Return (X, Y) of the center of cell containing provided text 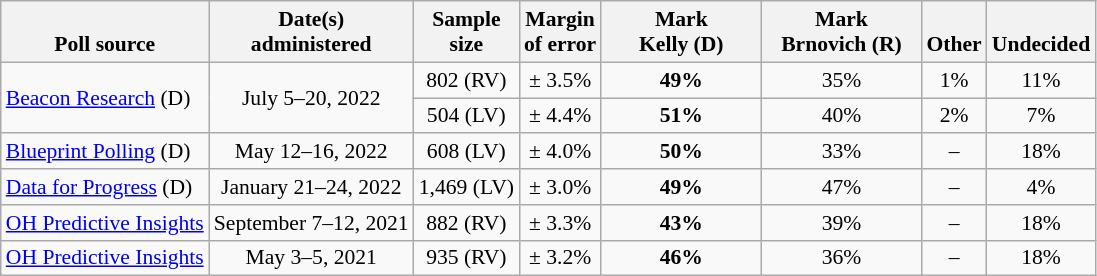
July 5–20, 2022 (312, 98)
33% (841, 152)
Marginof error (560, 32)
January 21–24, 2022 (312, 187)
Blueprint Polling (D) (105, 152)
43% (681, 223)
± 3.2% (560, 258)
39% (841, 223)
50% (681, 152)
± 4.4% (560, 116)
MarkKelly (D) (681, 32)
September 7–12, 2021 (312, 223)
± 3.5% (560, 80)
Date(s)administered (312, 32)
2% (954, 116)
May 12–16, 2022 (312, 152)
36% (841, 258)
± 3.0% (560, 187)
Beacon Research (D) (105, 98)
1,469 (LV) (466, 187)
40% (841, 116)
± 3.3% (560, 223)
Undecided (1041, 32)
608 (LV) (466, 152)
11% (1041, 80)
882 (RV) (466, 223)
802 (RV) (466, 80)
47% (841, 187)
± 4.0% (560, 152)
35% (841, 80)
504 (LV) (466, 116)
7% (1041, 116)
1% (954, 80)
935 (RV) (466, 258)
51% (681, 116)
Samplesize (466, 32)
MarkBrnovich (R) (841, 32)
Other (954, 32)
4% (1041, 187)
Data for Progress (D) (105, 187)
May 3–5, 2021 (312, 258)
46% (681, 258)
Poll source (105, 32)
